Output the (X, Y) coordinate of the center of the cell containing the given text.  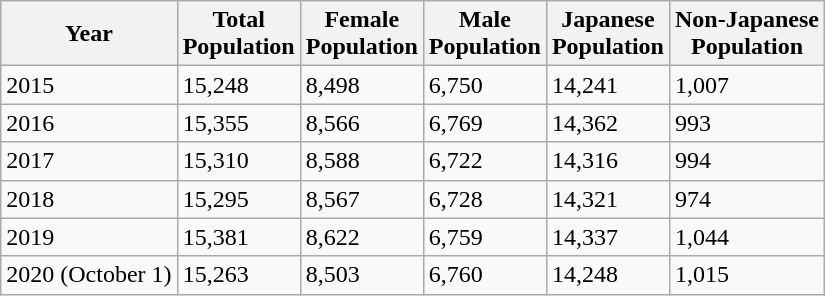
15,381 (238, 237)
1,007 (746, 85)
6,759 (484, 237)
974 (746, 199)
2019 (89, 237)
993 (746, 123)
1,044 (746, 237)
6,769 (484, 123)
14,241 (608, 85)
TotalPopulation (238, 34)
2016 (89, 123)
Non-JapanesePopulation (746, 34)
JapanesePopulation (608, 34)
8,503 (362, 275)
FemalePopulation (362, 34)
MalePopulation (484, 34)
2015 (89, 85)
15,355 (238, 123)
994 (746, 161)
14,337 (608, 237)
8,622 (362, 237)
14,316 (608, 161)
1,015 (746, 275)
8,588 (362, 161)
2018 (89, 199)
2020 (October 1) (89, 275)
8,567 (362, 199)
2017 (89, 161)
14,248 (608, 275)
14,362 (608, 123)
15,263 (238, 275)
15,295 (238, 199)
15,248 (238, 85)
Year (89, 34)
8,566 (362, 123)
6,722 (484, 161)
6,760 (484, 275)
8,498 (362, 85)
6,728 (484, 199)
15,310 (238, 161)
14,321 (608, 199)
6,750 (484, 85)
